Identify which cell holds the provided text, then report its [x, y] central coordinate. 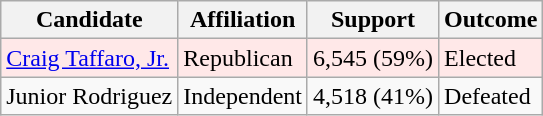
4,518 (41%) [372, 96]
Independent [243, 96]
Support [372, 20]
Junior Rodriguez [90, 96]
Candidate [90, 20]
Affiliation [243, 20]
Outcome [491, 20]
Republican [243, 58]
Defeated [491, 96]
6,545 (59%) [372, 58]
Craig Taffaro, Jr. [90, 58]
Elected [491, 58]
